Return the [x, y] coordinate for the center point of the cell that contains the specified text.  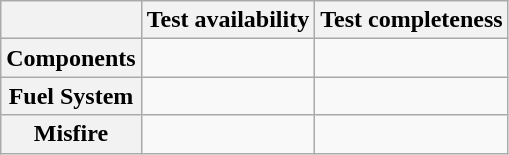
Components [71, 58]
Test availability [228, 20]
Misfire [71, 134]
Fuel System [71, 96]
Test completeness [412, 20]
